Return the (X, Y) coordinate for the center point of the cell that contains the specified text.  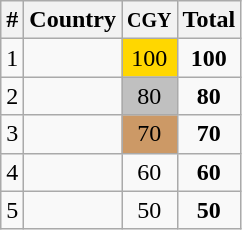
3 (12, 134)
2 (12, 96)
Country (73, 20)
4 (12, 172)
Total (209, 20)
1 (12, 58)
CGY (150, 20)
# (12, 20)
5 (12, 210)
